For the text-containing cell, return its midpoint in (X, Y) coordinate format. 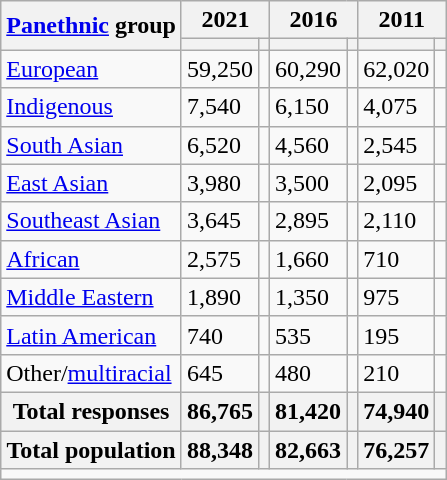
210 (396, 373)
2,095 (396, 183)
710 (396, 259)
Indigenous (92, 107)
4,560 (308, 145)
86,765 (220, 411)
Southeast Asian (92, 221)
740 (220, 335)
1,660 (308, 259)
Total population (92, 449)
645 (220, 373)
2,895 (308, 221)
59,250 (220, 69)
60,290 (308, 69)
480 (308, 373)
6,520 (220, 145)
3,645 (220, 221)
535 (308, 335)
7,540 (220, 107)
Total responses (92, 411)
East Asian (92, 183)
82,663 (308, 449)
62,020 (396, 69)
1,890 (220, 297)
2,110 (396, 221)
88,348 (220, 449)
3,980 (220, 183)
2,545 (396, 145)
2011 (402, 20)
6,150 (308, 107)
2016 (314, 20)
2,575 (220, 259)
South Asian (92, 145)
2021 (225, 20)
975 (396, 297)
76,257 (396, 449)
3,500 (308, 183)
1,350 (308, 297)
195 (396, 335)
Latin American (92, 335)
Middle Eastern (92, 297)
4,075 (396, 107)
European (92, 69)
African (92, 259)
81,420 (308, 411)
Other/multiracial (92, 373)
Panethnic group (92, 26)
74,940 (396, 411)
